Scan for the cell matching the given text and deliver its [X, Y] coordinate at center. 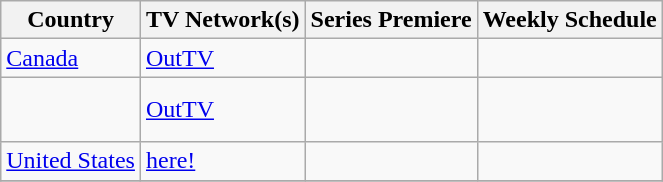
here! [222, 161]
United States [71, 161]
Canada [71, 58]
TV Network(s) [222, 20]
Weekly Schedule [570, 20]
Country [71, 20]
Series Premiere [391, 20]
